Determine the [X, Y] coordinate at the center of the cell enclosing the given text.  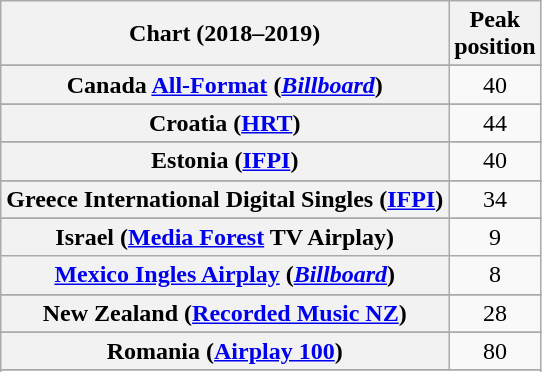
Estonia (IFPI) [225, 161]
9 [495, 237]
8 [495, 275]
Israel (Media Forest TV Airplay) [225, 237]
Mexico Ingles Airplay (Billboard) [225, 275]
Canada All-Format (Billboard) [225, 85]
28 [495, 313]
44 [495, 123]
Peak position [495, 34]
34 [495, 199]
Croatia (HRT) [225, 123]
Greece International Digital Singles (IFPI) [225, 199]
Chart (2018–2019) [225, 34]
80 [495, 351]
New Zealand (Recorded Music NZ) [225, 313]
Romania (Airplay 100) [225, 351]
